Detect which cell encompasses the target text, then output its [x, y] center coordinate. 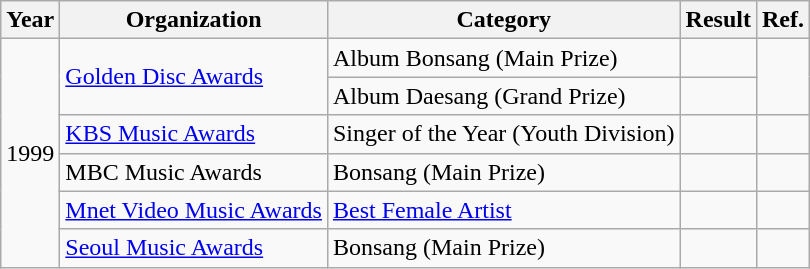
Best Female Artist [504, 210]
Album Bonsang (Main Prize) [504, 58]
Organization [194, 20]
KBS Music Awards [194, 134]
Year [30, 20]
Result [718, 20]
Ref. [782, 20]
1999 [30, 153]
Album Daesang (Grand Prize) [504, 96]
Mnet Video Music Awards [194, 210]
Singer of the Year (Youth Division) [504, 134]
Category [504, 20]
MBC Music Awards [194, 172]
Golden Disc Awards [194, 77]
Seoul Music Awards [194, 248]
